Determine the (x, y) coordinate at the center of the cell enclosing the given text.  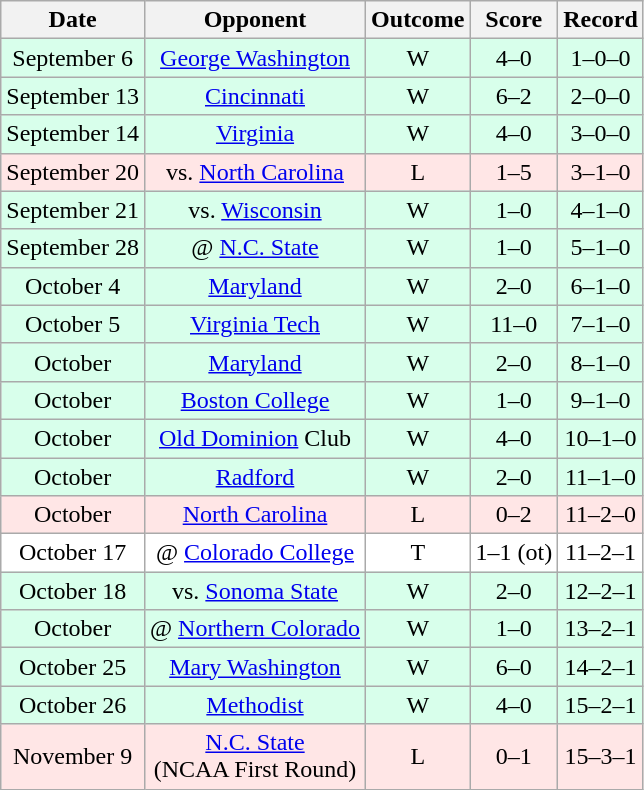
North Carolina (254, 515)
@ Northern Colorado (254, 629)
T (418, 553)
Virginia (254, 134)
September 20 (73, 172)
Radford (254, 477)
15–2–1 (601, 705)
7–1–0 (601, 324)
11–1–0 (601, 477)
4–1–0 (601, 210)
6–2 (514, 96)
5–1–0 (601, 248)
@ N.C. State (254, 248)
9–1–0 (601, 400)
1–5 (514, 172)
vs. Wisconsin (254, 210)
Methodist (254, 705)
1–0–0 (601, 58)
Score (514, 20)
October 4 (73, 286)
6–0 (514, 667)
8–1–0 (601, 362)
November 9 (73, 756)
0–2 (514, 515)
@ Colorado College (254, 553)
October 26 (73, 705)
11–2–1 (601, 553)
Outcome (418, 20)
Mary Washington (254, 667)
3–0–0 (601, 134)
10–1–0 (601, 438)
September 13 (73, 96)
George Washington (254, 58)
Cincinnati (254, 96)
6–1–0 (601, 286)
Old Dominion Club (254, 438)
Opponent (254, 20)
Virginia Tech (254, 324)
0–1 (514, 756)
September 21 (73, 210)
Boston College (254, 400)
14–2–1 (601, 667)
11–0 (514, 324)
October 25 (73, 667)
October 17 (73, 553)
Date (73, 20)
September 28 (73, 248)
Record (601, 20)
September 6 (73, 58)
13–2–1 (601, 629)
October 5 (73, 324)
3–1–0 (601, 172)
N.C. State (NCAA First Round) (254, 756)
October 18 (73, 591)
11–2–0 (601, 515)
1–1 (ot) (514, 553)
12–2–1 (601, 591)
vs. Sonoma State (254, 591)
2–0–0 (601, 96)
15–3–1 (601, 756)
vs. North Carolina (254, 172)
September 14 (73, 134)
